Capture the cell that displays the provided text and extract its [X, Y] central coordinate. 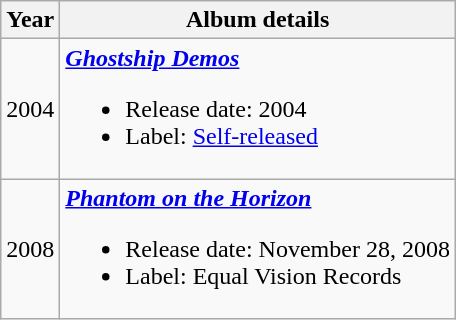
Ghostship DemosRelease date: 2004Label: Self-released [258, 109]
2008 [30, 249]
2004 [30, 109]
Year [30, 20]
Phantom on the HorizonRelease date: November 28, 2008Label: Equal Vision Records [258, 249]
Album details [258, 20]
